Capture the cell that displays the provided text and extract its [x, y] central coordinate. 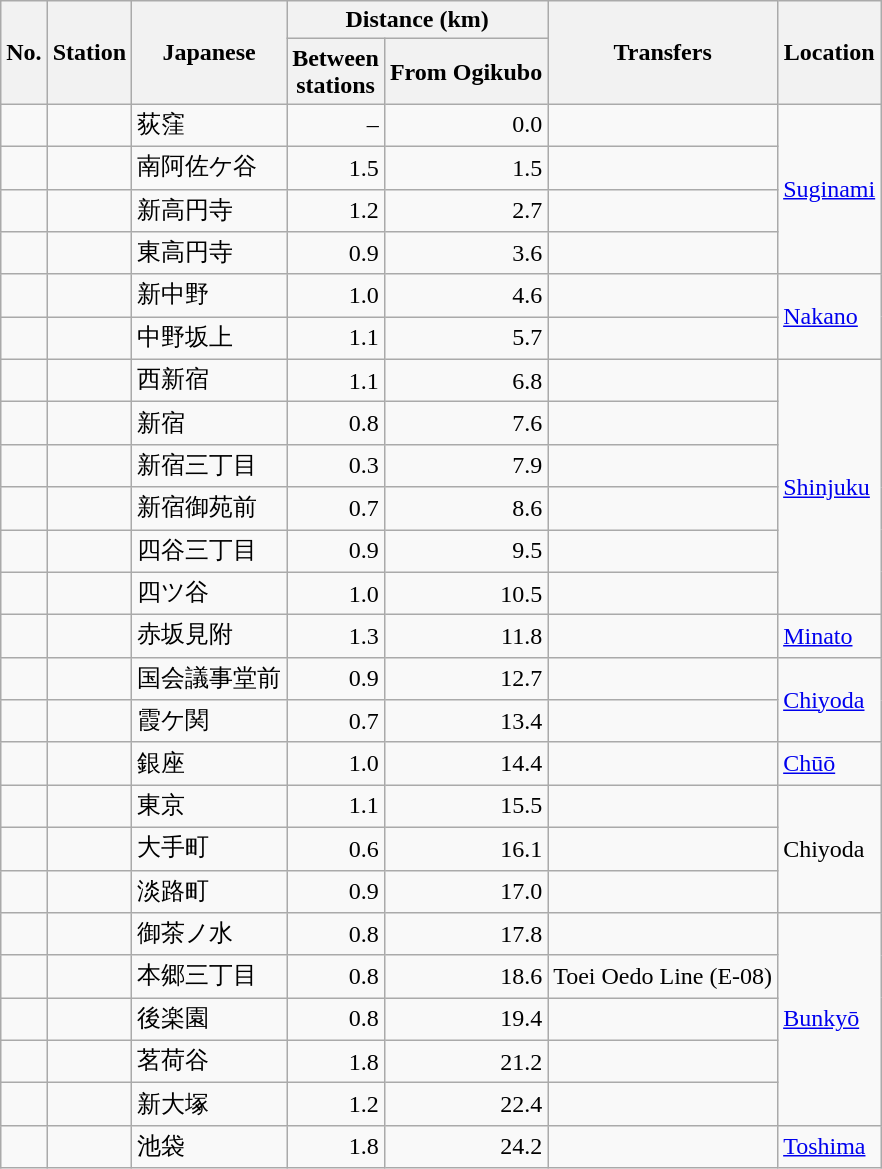
Chūō [830, 764]
18.6 [466, 976]
1.3 [336, 636]
Toshima [830, 1146]
新大塚 [210, 1104]
赤坂見附 [210, 636]
Suginami [830, 189]
0.3 [336, 466]
Bunkyō [830, 1020]
12.7 [466, 678]
17.0 [466, 892]
Location [830, 52]
新中野 [210, 296]
銀座 [210, 764]
後楽園 [210, 1020]
Japanese [210, 52]
東高円寺 [210, 254]
13.4 [466, 722]
– [336, 126]
新宿三丁目 [210, 466]
Nakano [830, 316]
Shinjuku [830, 486]
16.1 [466, 848]
17.8 [466, 934]
22.4 [466, 1104]
東京 [210, 806]
15.5 [466, 806]
大手町 [210, 848]
Betweenstations [336, 72]
19.4 [466, 1020]
中野坂上 [210, 338]
11.8 [466, 636]
Minato [830, 636]
8.6 [466, 508]
新宿 [210, 424]
御茶ノ水 [210, 934]
3.6 [466, 254]
0.6 [336, 848]
南阿佐ケ谷 [210, 168]
荻窪 [210, 126]
四谷三丁目 [210, 552]
国会議事堂前 [210, 678]
2.7 [466, 210]
5.7 [466, 338]
新宿御苑前 [210, 508]
14.4 [466, 764]
7.9 [466, 466]
From Ogikubo [466, 72]
No. [24, 52]
西新宿 [210, 380]
Transfers [663, 52]
6.8 [466, 380]
4.6 [466, 296]
24.2 [466, 1146]
池袋 [210, 1146]
Toei Oedo Line (E-08) [663, 976]
Station [89, 52]
0.0 [466, 126]
9.5 [466, 552]
淡路町 [210, 892]
Distance (km) [418, 20]
霞ケ関 [210, 722]
本郷三丁目 [210, 976]
21.2 [466, 1062]
7.6 [466, 424]
新高円寺 [210, 210]
四ツ谷 [210, 594]
10.5 [466, 594]
茗荷谷 [210, 1062]
